Scan for the cell matching the given text and deliver its [x, y] coordinate at center. 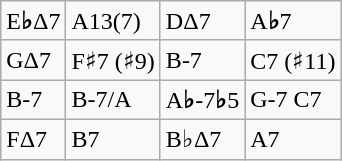
B7 [113, 139]
A♭7 [293, 21]
A7 [293, 139]
B-7/A [113, 100]
C7 (♯11) [293, 60]
DΔ7 [202, 21]
FΔ7 [34, 139]
GΔ7 [34, 60]
G-7 C7 [293, 100]
A13(7) [113, 21]
B♭Δ7 [202, 139]
E♭Δ7 [34, 21]
A♭-7♭5 [202, 100]
F♯7 (♯9) [113, 60]
